Scan for the cell matching the given text and deliver its [X, Y] coordinate at center. 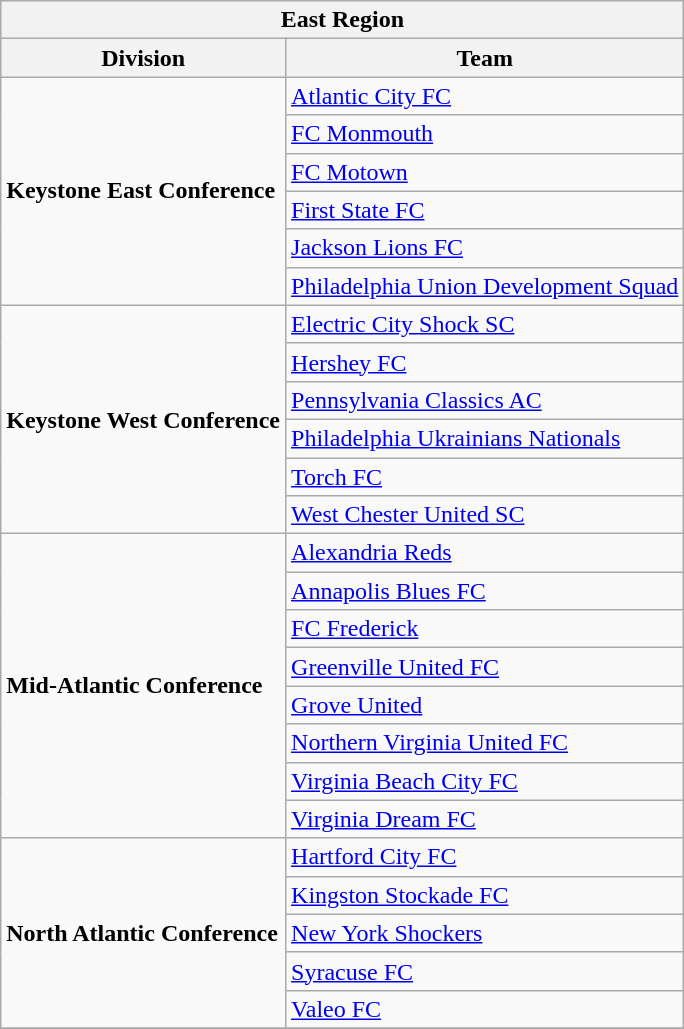
Hartford City FC [485, 857]
FC Monmouth [485, 134]
Virginia Beach City FC [485, 781]
Atlantic City FC [485, 96]
Kingston Stockade FC [485, 895]
Electric City Shock SC [485, 324]
Torch FC [485, 477]
Northern Virginia United FC [485, 743]
East Region [342, 20]
New York Shockers [485, 933]
West Chester United SC [485, 515]
North Atlantic Conference [144, 933]
Annapolis Blues FC [485, 591]
Greenville United FC [485, 667]
Keystone East Conference [144, 191]
Team [485, 58]
Pennsylvania Classics AC [485, 400]
Virginia Dream FC [485, 819]
First State FC [485, 210]
Grove United [485, 705]
Valeo FC [485, 1009]
Philadelphia Union Development Squad [485, 286]
Division [144, 58]
Philadelphia Ukrainians Nationals [485, 438]
FC Motown [485, 172]
Mid-Atlantic Conference [144, 686]
Alexandria Reds [485, 553]
Hershey FC [485, 362]
FC Frederick [485, 629]
Syracuse FC [485, 971]
Keystone West Conference [144, 419]
Jackson Lions FC [485, 248]
